For the text-containing cell, return its midpoint in [X, Y] coordinate format. 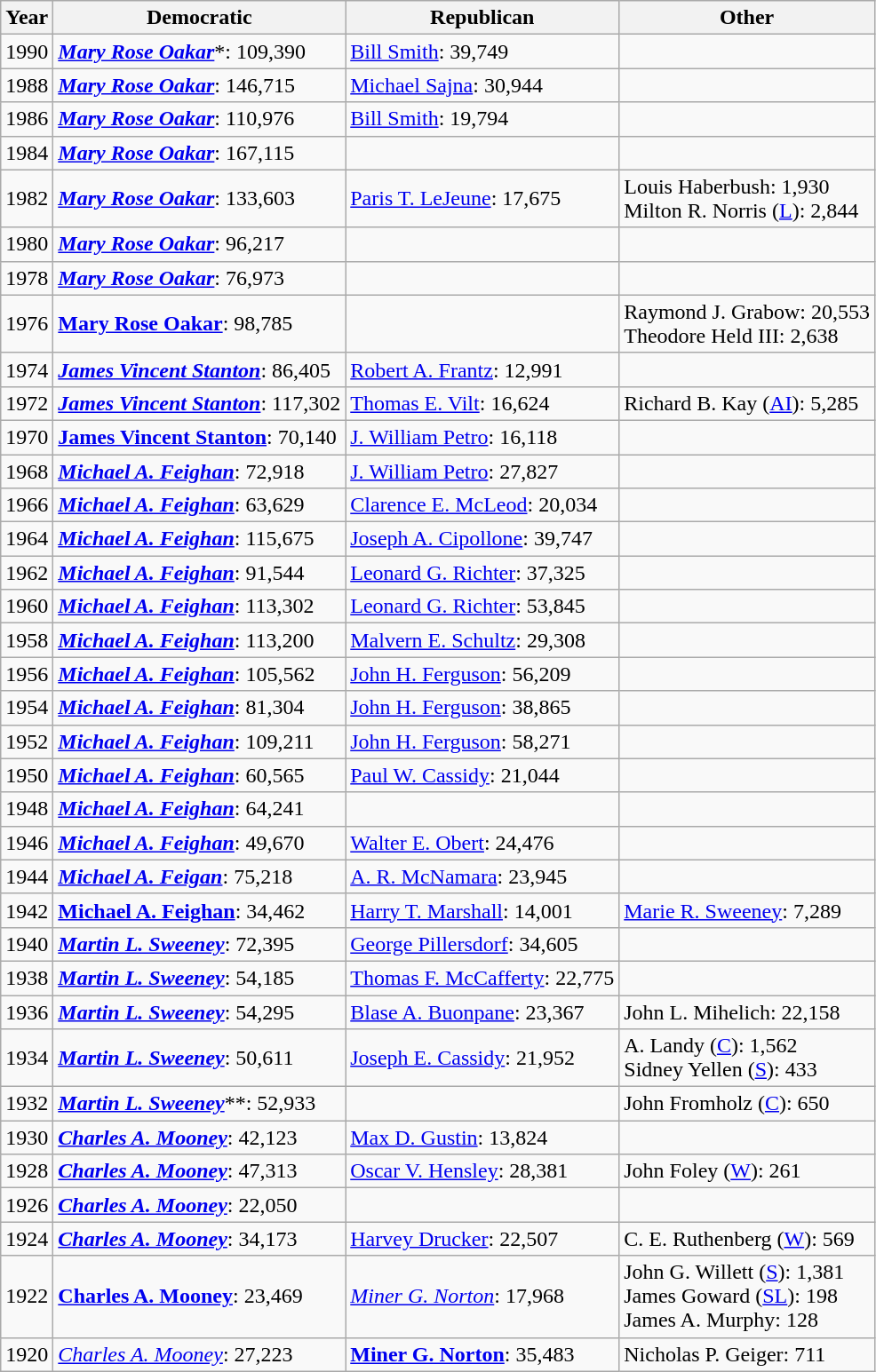
Michael A. Feighan: 105,562 [199, 674]
Michael A. Feighan: 91,544 [199, 573]
Mary Rose Oakar: 133,603 [199, 199]
John G. Willett (S): 1,381James Goward (SL): 198James A. Murphy: 128 [747, 1297]
Raymond J. Grabow: 20,553Theodore Held III: 2,638 [747, 323]
C. E. Ruthenberg (W): 569 [747, 1239]
1958 [27, 640]
Marie R. Sweeney: 7,289 [747, 910]
1934 [27, 1059]
1990 [27, 52]
George Pillersdorf: 34,605 [482, 944]
1942 [27, 910]
Charles A. Mooney: 34,173 [199, 1239]
1946 [27, 843]
Mary Rose Oakar: 167,115 [199, 153]
Nicholas P. Geiger: 711 [747, 1354]
Michael A. Feighan: 72,918 [199, 472]
Harry T. Marshall: 14,001 [482, 910]
1932 [27, 1104]
Michael A. Feighan: 81,304 [199, 708]
Bill Smith: 39,749 [482, 52]
Mary Rose Oakar: 146,715 [199, 85]
Michael A. Feigan: 75,218 [199, 876]
J. William Petro: 16,118 [482, 437]
Other [747, 18]
Louis Haberbush: 1,930Milton R. Norris (L): 2,844 [747, 199]
1940 [27, 944]
Richard B. Kay (AI): 5,285 [747, 403]
Michael A. Feighan: 109,211 [199, 742]
A. Landy (C): 1,562Sidney Yellen (S): 433 [747, 1059]
Oscar V. Hensley: 28,381 [482, 1171]
Martin L. Sweeney: 54,295 [199, 1011]
Leonard G. Richter: 37,325 [482, 573]
Charles A. Mooney: 23,469 [199, 1297]
Paris T. LeJeune: 17,675 [482, 199]
Martin L. Sweeney: 50,611 [199, 1059]
1948 [27, 809]
1988 [27, 85]
1926 [27, 1205]
A. R. McNamara: 23,945 [482, 876]
Charles A. Mooney: 22,050 [199, 1205]
1980 [27, 244]
Bill Smith: 19,794 [482, 119]
1964 [27, 539]
Malvern E. Schultz: 29,308 [482, 640]
Mary Rose Oakar: 76,973 [199, 278]
1944 [27, 876]
1962 [27, 573]
Harvey Drucker: 22,507 [482, 1239]
Thomas F. McCafferty: 22,775 [482, 978]
Martin L. Sweeney: 72,395 [199, 944]
Michael A. Feighan: 113,200 [199, 640]
1960 [27, 607]
1950 [27, 775]
Joseph E. Cassidy: 21,952 [482, 1059]
Walter E. Obert: 24,476 [482, 843]
John Fromholz (C): 650 [747, 1104]
James Vincent Stanton: 117,302 [199, 403]
1968 [27, 472]
1986 [27, 119]
Year [27, 18]
Michael A. Feighan: 60,565 [199, 775]
1956 [27, 674]
John H. Ferguson: 56,209 [482, 674]
1970 [27, 437]
1922 [27, 1297]
Miner G. Norton: 35,483 [482, 1354]
Blase A. Buonpane: 23,367 [482, 1011]
Joseph A. Cipollone: 39,747 [482, 539]
1974 [27, 369]
Robert A. Frantz: 12,991 [482, 369]
James Vincent Stanton: 86,405 [199, 369]
Charles A. Mooney: 47,313 [199, 1171]
Charles A. Mooney: 42,123 [199, 1138]
Michael A. Feighan: 115,675 [199, 539]
1966 [27, 505]
John H. Ferguson: 38,865 [482, 708]
John Foley (W): 261 [747, 1171]
Michael A. Feighan: 64,241 [199, 809]
Michael A. Feighan: 113,302 [199, 607]
John H. Ferguson: 58,271 [482, 742]
Charles A. Mooney: 27,223 [199, 1354]
Democratic [199, 18]
J. William Petro: 27,827 [482, 472]
1936 [27, 1011]
1930 [27, 1138]
1920 [27, 1354]
Thomas E. Vilt: 16,624 [482, 403]
1938 [27, 978]
1978 [27, 278]
Clarence E. McLeod: 20,034 [482, 505]
Mary Rose Oakar: 110,976 [199, 119]
Martin L. Sweeney**: 52,933 [199, 1104]
Republican [482, 18]
1982 [27, 199]
John L. Mihelich: 22,158 [747, 1011]
Mary Rose Oakar: 98,785 [199, 323]
James Vincent Stanton: 70,140 [199, 437]
Michael A. Feighan: 63,629 [199, 505]
1924 [27, 1239]
Martin L. Sweeney: 54,185 [199, 978]
1928 [27, 1171]
1984 [27, 153]
Michael Sajna: 30,944 [482, 85]
Leonard G. Richter: 53,845 [482, 607]
1954 [27, 708]
Mary Rose Oakar: 96,217 [199, 244]
Mary Rose Oakar*: 109,390 [199, 52]
Michael A. Feighan: 34,462 [199, 910]
1972 [27, 403]
Miner G. Norton: 17,968 [482, 1297]
Michael A. Feighan: 49,670 [199, 843]
Paul W. Cassidy: 21,044 [482, 775]
1952 [27, 742]
Max D. Gustin: 13,824 [482, 1138]
1976 [27, 323]
